Identify which cell holds the provided text, then report its (x, y) central coordinate. 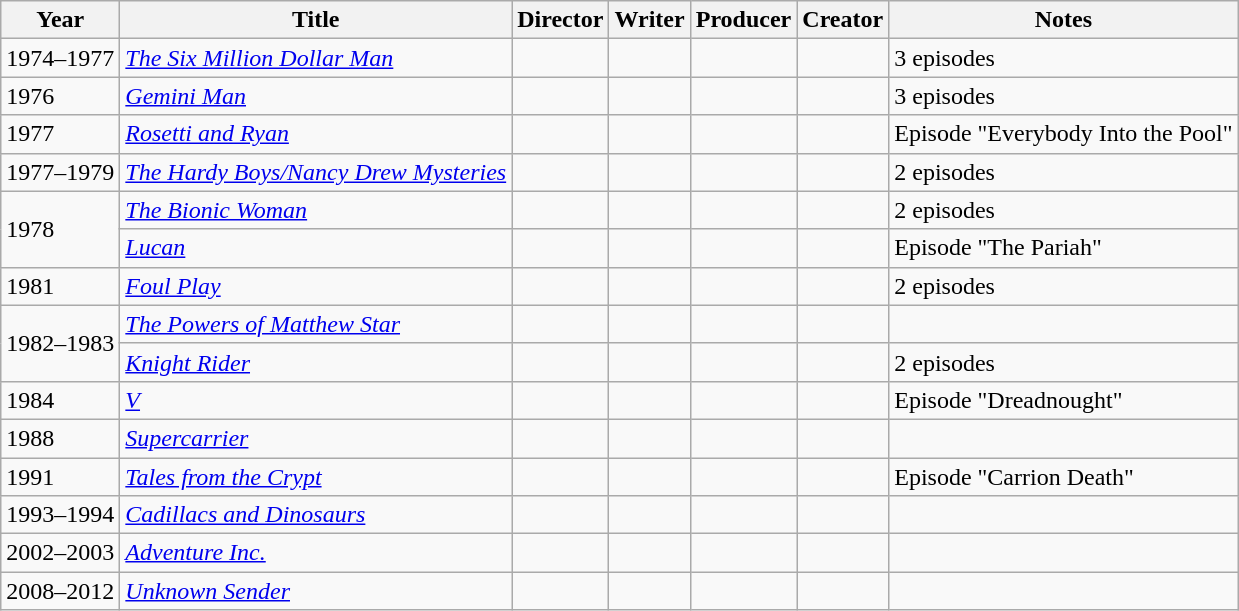
Rosetti and Ryan (316, 134)
V (316, 400)
Writer (650, 20)
Foul Play (316, 286)
1977 (60, 134)
Unknown Sender (316, 591)
Episode "Dreadnought" (1064, 400)
Director (560, 20)
1977–1979 (60, 172)
1982–1983 (60, 343)
The Powers of Matthew Star (316, 324)
Producer (744, 20)
The Six Million Dollar Man (316, 58)
Knight Rider (316, 362)
Episode "The Pariah" (1064, 248)
Episode "Carrion Death" (1064, 477)
2008–2012 (60, 591)
Notes (1064, 20)
2002–2003 (60, 553)
1978 (60, 229)
1984 (60, 400)
Creator (843, 20)
The Bionic Woman (316, 210)
Lucan (316, 248)
1974–1977 (60, 58)
1976 (60, 96)
Year (60, 20)
Gemini Man (316, 96)
The Hardy Boys/Nancy Drew Mysteries (316, 172)
1993–1994 (60, 515)
Episode "Everybody Into the Pool" (1064, 134)
1988 (60, 438)
Adventure Inc. (316, 553)
Cadillacs and Dinosaurs (316, 515)
1991 (60, 477)
Title (316, 20)
1981 (60, 286)
Supercarrier (316, 438)
Tales from the Crypt (316, 477)
